Determine the [x, y] coordinate at the center of the cell enclosing the given text.  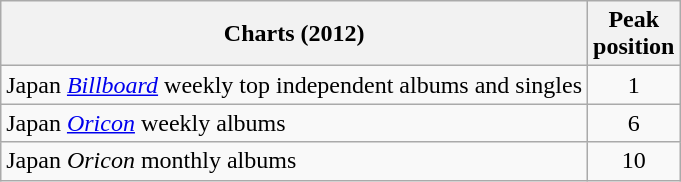
10 [634, 161]
Peakposition [634, 34]
Japan Billboard weekly top independent albums and singles [294, 85]
Japan Oricon monthly albums [294, 161]
6 [634, 123]
Japan Oricon weekly albums [294, 123]
Charts (2012) [294, 34]
1 [634, 85]
